Extract the (x, y) coordinate from the center of the cell holding the provided text.  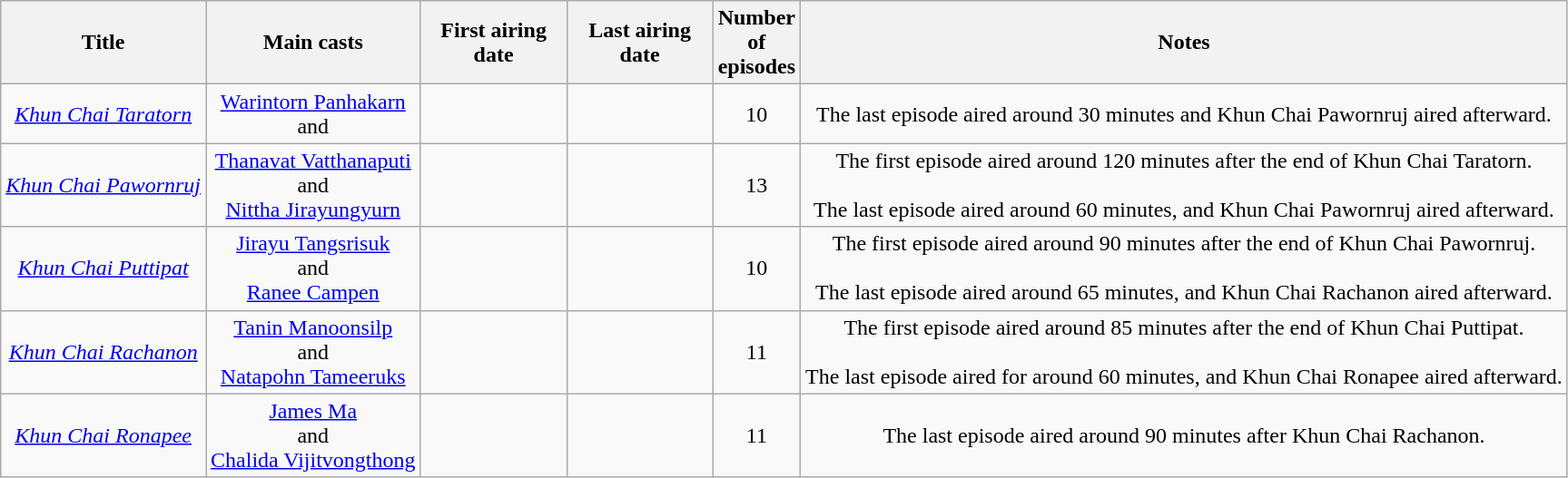
Last airing date (639, 43)
Main casts (314, 43)
First airing date (494, 43)
Warintorn Panhakarnand (314, 114)
James MaandChalida Vijitvongthong (314, 435)
Khun Chai Rachanon (104, 352)
Notes (1184, 43)
Title (104, 43)
Number of episodes (756, 43)
Khun Chai Puttipat (104, 268)
Jirayu TangsrisukandRanee Campen (314, 268)
Khun Chai Taratorn (104, 114)
Khun Chai Ronapee (104, 435)
Tanin ManoonsilpandNatapohn Tameeruks (314, 352)
13 (756, 185)
Thanavat VatthanaputiandNittha Jirayungyurn (314, 185)
The last episode aired around 90 minutes after Khun Chai Rachanon. (1184, 435)
The last episode aired around 30 minutes and Khun Chai Pawornruj aired afterward. (1184, 114)
Khun Chai Pawornruj (104, 185)
